Pinpoint the cell where the given text exists, returning its [x, y] midpoint coordinate. 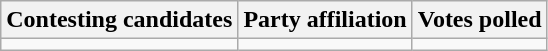
Contesting candidates [120, 20]
Votes polled [480, 20]
Party affiliation [325, 20]
